Search for the cell housing the specified text and yield its [x, y] center coordinate. 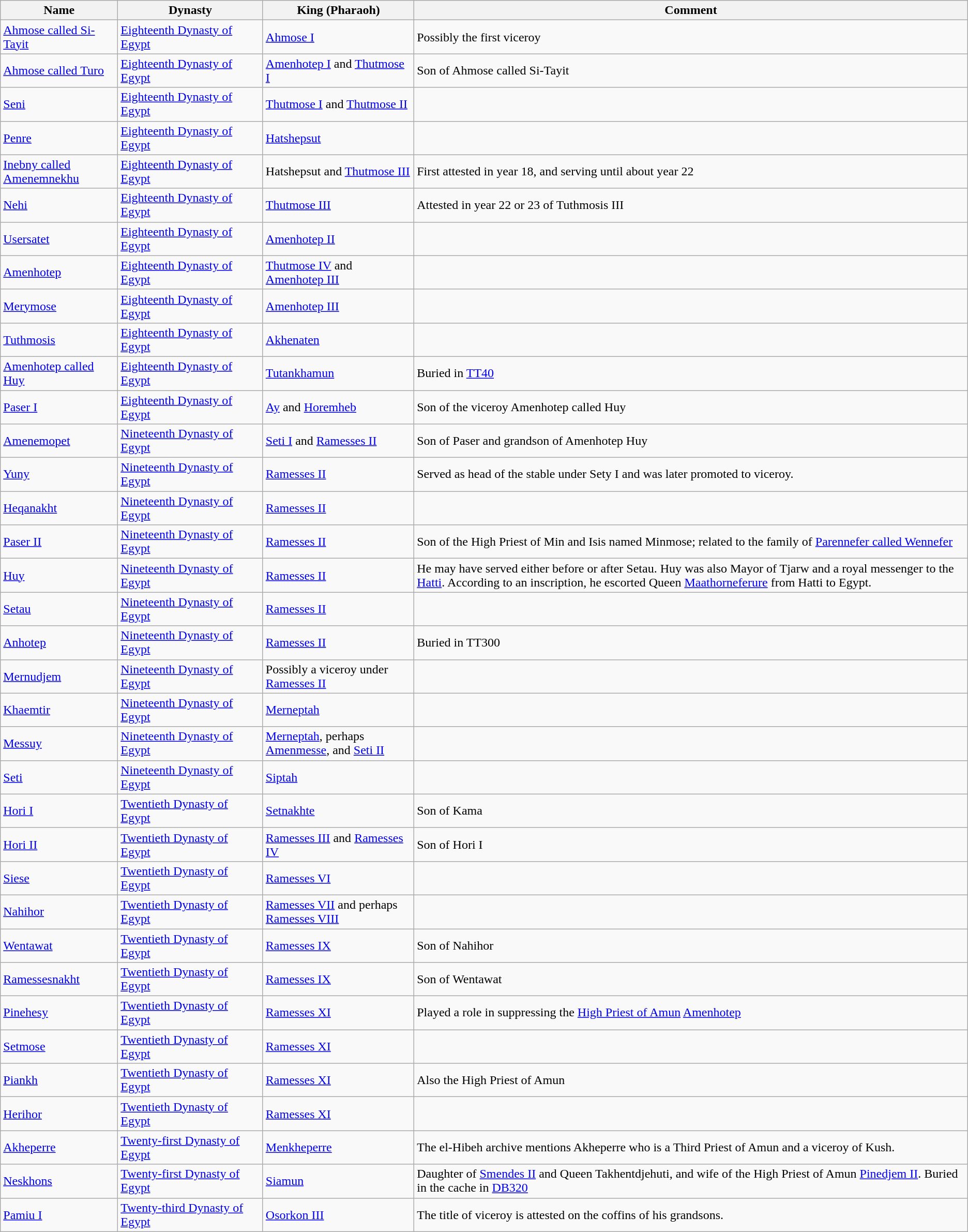
Also the High Priest of Amun [691, 1080]
Pamiu I [59, 1214]
Merneptah [338, 710]
Khaemtir [59, 710]
Mernudjem [59, 677]
Name [59, 10]
Heqanakht [59, 508]
Nahihor [59, 911]
Piankh [59, 1080]
Paser II [59, 542]
Possibly the first viceroy [691, 37]
Setau [59, 609]
Son of the High Priest of Min and Isis named Minmose; related to the family of Parennefer called Wennefer [691, 542]
Thutmose I and Thutmose II [338, 104]
Amenhotep [59, 272]
Son of the viceroy Amenhotep called Huy [691, 407]
Amenhotep III [338, 306]
Ahmose called Si-Tayit [59, 37]
Son of Kama [691, 811]
Buried in TT300 [691, 642]
Hori I [59, 811]
Messuy [59, 744]
Son of Paser and grandson of Amenhotep Huy [691, 441]
Thutmose III [338, 205]
King (Pharaoh) [338, 10]
Attested in year 22 or 23 of Tuthmosis III [691, 205]
Seti I and Ramesses II [338, 441]
Inebny called Amenemnekhu [59, 172]
Siese [59, 878]
Tuthmosis [59, 339]
Merymose [59, 306]
Wentawat [59, 945]
Ramesses III and Ramesses IV [338, 844]
Ahmose I [338, 37]
Served as head of the stable under Sety I and was later promoted to viceroy. [691, 475]
Siptah [338, 777]
Son of Nahihor [691, 945]
Ramessesnakht [59, 980]
Comment [691, 10]
Ramesses VI [338, 878]
Siamun [338, 1181]
Huy [59, 575]
Herihor [59, 1114]
Seti [59, 777]
Son of Hori I [691, 844]
Menkheperre [338, 1147]
Seni [59, 104]
Paser I [59, 407]
Pinehesy [59, 1013]
Amenemopet [59, 441]
Setmose [59, 1047]
Played a role in suppressing the High Priest of Amun Amenhotep [691, 1013]
Setnakhte [338, 811]
Amenhotep II [338, 239]
Akheperre [59, 1147]
Hatshepsut [338, 138]
Usersatet [59, 239]
Possibly a viceroy under Ramesses II [338, 677]
Thutmose IV and Amenhotep III [338, 272]
Amenhotep called Huy [59, 373]
First attested in year 18, and serving until about year 22 [691, 172]
Hori II [59, 844]
Hatshepsut and Thutmose III [338, 172]
The el-Hibeh archive mentions Akheperre who is a Third Priest of Amun and a viceroy of Kush. [691, 1147]
Merneptah, perhaps Amenmesse, and Seti II [338, 744]
Yuny [59, 475]
Akhenaten [338, 339]
Neskhons [59, 1181]
Anhotep [59, 642]
Nehi [59, 205]
Twenty-third Dynasty of Egypt [190, 1214]
Ahmose called Turo [59, 70]
Osorkon III [338, 1214]
Buried in TT40 [691, 373]
Ay and Horemheb [338, 407]
Ramesses VII and perhaps Ramesses VIII [338, 911]
The title of viceroy is attested on the coffins of his grandsons. [691, 1214]
Son of Wentawat [691, 980]
Tutankhamun [338, 373]
Dynasty [190, 10]
Son of Ahmose called Si-Tayit [691, 70]
Amenhotep I and Thutmose I [338, 70]
Penre [59, 138]
Daughter of Smendes II and Queen Takhentdjehuti, and wife of the High Priest of Amun Pinedjem II. Buried in the cache in DB320 [691, 1181]
